Determine the [X, Y] coordinate at the center of the cell enclosing the given text.  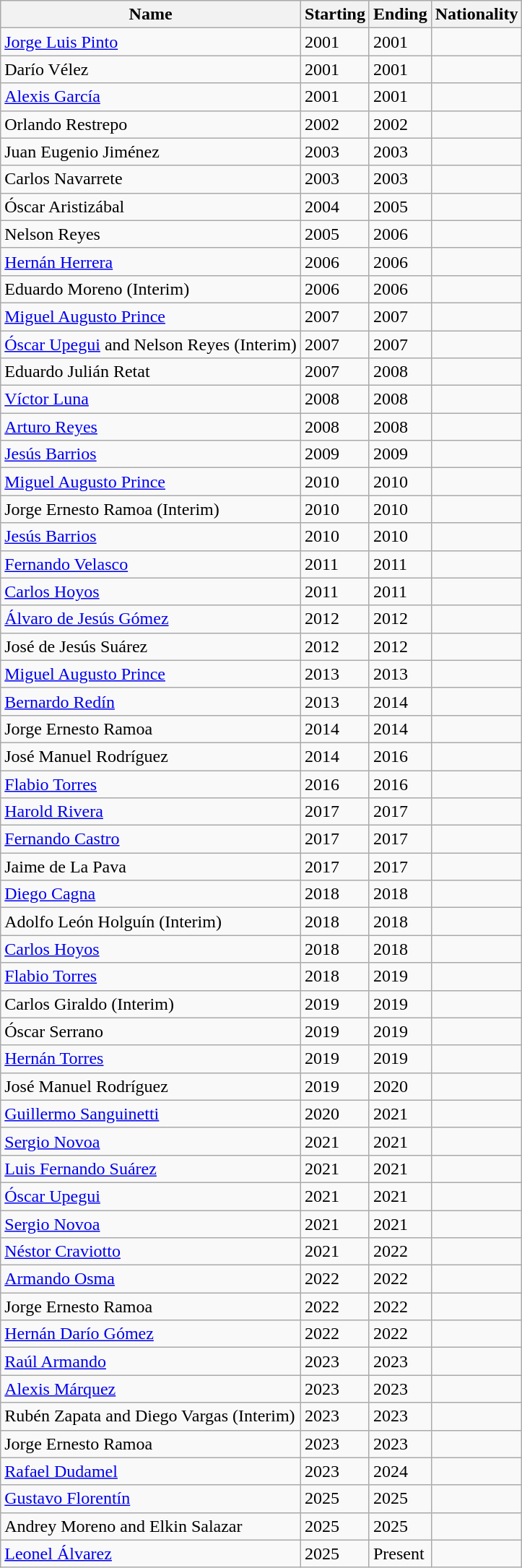
Óscar Upegui [151, 1196]
Carlos Giraldo (Interim) [151, 1004]
Guillermo Sanguinetti [151, 1114]
2024 [400, 1471]
Alexis García [151, 97]
Rubén Zapata and Diego Vargas (Interim) [151, 1416]
Óscar Upegui and Nelson Reyes (Interim) [151, 345]
Néstor Craviotto [151, 1252]
Fernando Velasco [151, 564]
Fernando Castro [151, 839]
Hernán Herrera [151, 261]
Rafael Dudamel [151, 1471]
Ending [400, 14]
Luis Fernando Suárez [151, 1169]
Gustavo Florentín [151, 1499]
Name [151, 14]
Óscar Aristizábal [151, 207]
Jaime de La Pava [151, 867]
Jorge Ernesto Ramoa (Interim) [151, 509]
Andrey Moreno and Elkin Salazar [151, 1526]
Present [400, 1554]
Diego Cagna [151, 894]
Eduardo Moreno (Interim) [151, 289]
Víctor Luna [151, 399]
Hernán Darío Gómez [151, 1334]
Alexis Márquez [151, 1389]
Darío Vélez [151, 69]
Álvaro de Jesús Gómez [151, 619]
Starting [335, 14]
José de Jesús Suárez [151, 646]
Armando Osma [151, 1279]
Bernardo Redín [151, 701]
Juan Eugenio Jiménez [151, 152]
Eduardo Julián Retat [151, 372]
Orlando Restrepo [151, 124]
Nationality [477, 14]
Nelson Reyes [151, 234]
2004 [335, 207]
Hernán Torres [151, 1059]
Carlos Navarrete [151, 179]
Leonel Álvarez [151, 1554]
Jorge Luis Pinto [151, 42]
Adolfo León Holguín (Interim) [151, 922]
Raúl Armando [151, 1361]
Óscar Serrano [151, 1031]
Harold Rivera [151, 812]
Arturo Reyes [151, 427]
